Return the (x, y) coordinate for the center point of the cell that contains the specified text.  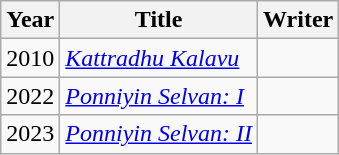
Ponniyin Selvan: II (159, 134)
2010 (30, 58)
Title (159, 20)
Kattradhu Kalavu (159, 58)
2023 (30, 134)
Ponniyin Selvan: I (159, 96)
2022 (30, 96)
Writer (298, 20)
Year (30, 20)
